Return the [x, y] coordinate for the center point of the cell that contains the specified text.  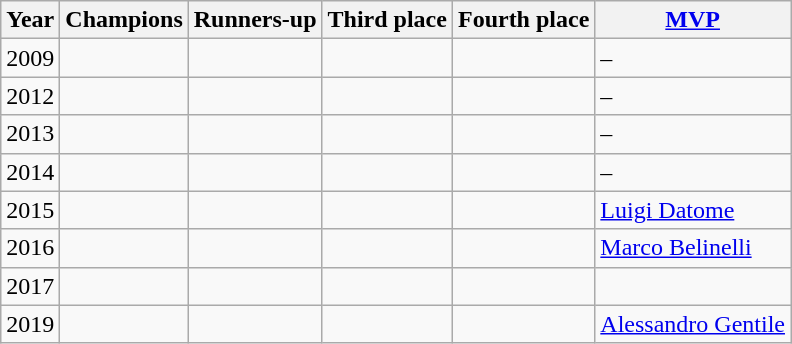
Champions [124, 20]
Marco Belinelli [693, 248]
Third place [387, 20]
MVP [693, 20]
2014 [30, 172]
Runners-up [255, 20]
2015 [30, 210]
2017 [30, 286]
Year [30, 20]
2016 [30, 248]
2012 [30, 96]
2019 [30, 324]
2009 [30, 58]
Fourth place [523, 20]
Luigi Datome [693, 210]
2013 [30, 134]
Alessandro Gentile [693, 324]
